From the cell containing the given text, extract its center point as (x, y) coordinate. 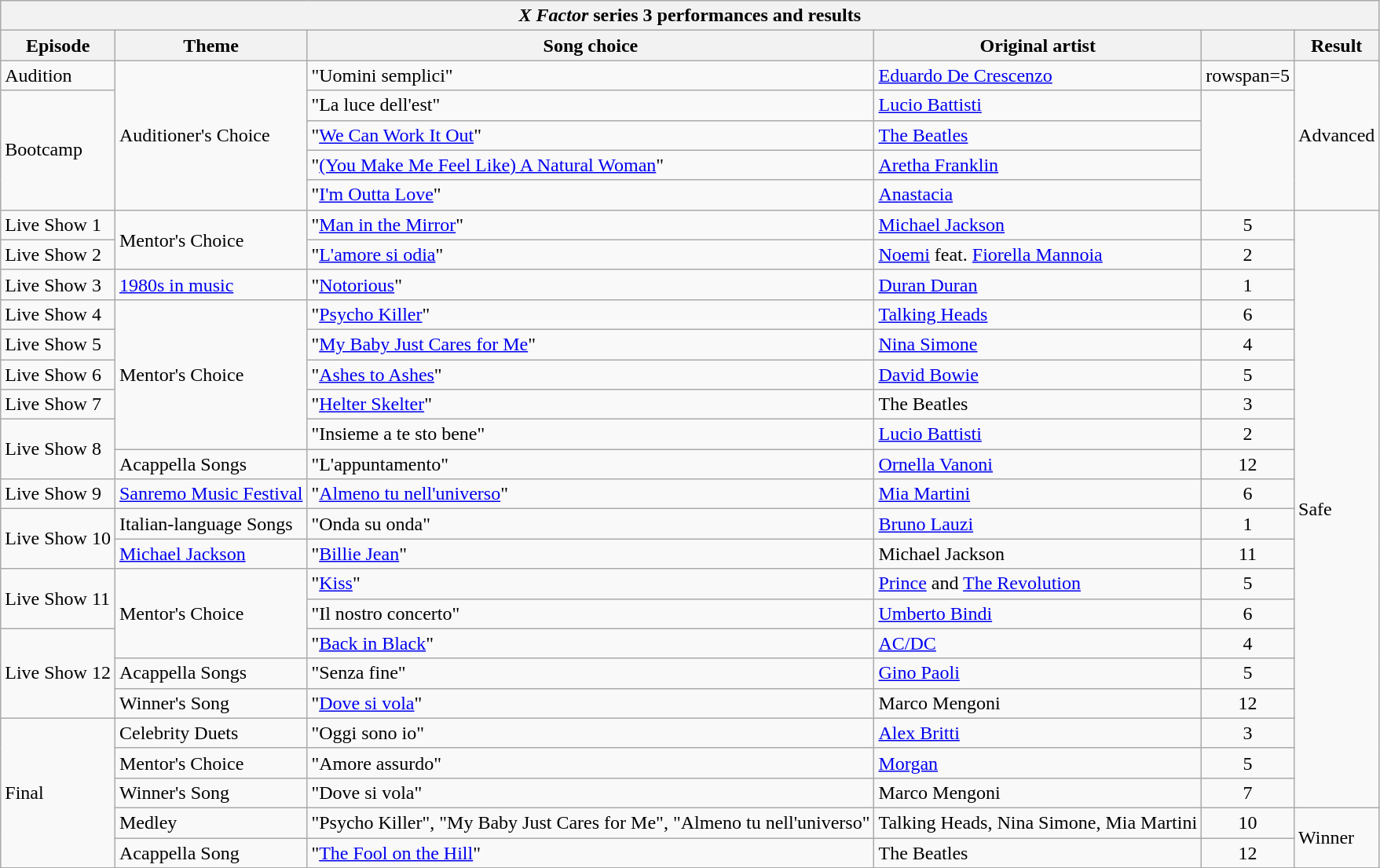
Live Show 9 (58, 494)
Celebrity Duets (210, 733)
Medley (210, 822)
Live Show 2 (58, 255)
Audition (58, 75)
Live Show 11 (58, 599)
Live Show 6 (58, 375)
Alex Britti (1038, 733)
Theme (210, 46)
Original artist (1038, 46)
"Oggi sono io" (591, 733)
"My Baby Just Cares for Me" (591, 344)
"L'amore si odia" (591, 255)
Final (58, 793)
Live Show 10 (58, 539)
Advanced (1337, 135)
"Ashes to Ashes" (591, 375)
"Insieme a te sto bene" (591, 434)
Live Show 12 (58, 673)
Anastacia (1038, 195)
"Almeno tu nell'universo" (591, 494)
"I'm Outta Love" (591, 195)
Nina Simone (1038, 344)
David Bowie (1038, 375)
Sanremo Music Festival (210, 494)
"Man in the Mirror" (591, 225)
"La luce dell'est" (591, 105)
"Amore assurdo" (591, 763)
Gino Paoli (1038, 673)
"Il nostro concerto" (591, 613)
"Helter Skelter" (591, 405)
Talking Heads (1038, 314)
Ornella Vanoni (1038, 464)
"The Fool on the Hill" (591, 852)
rowspan=5 (1248, 75)
Mia Martini (1038, 494)
Acappella Song (210, 852)
"(You Make Me Feel Like) A Natural Woman" (591, 165)
Safe (1337, 509)
"Senza fine" (591, 673)
X Factor series 3 performances and results (690, 16)
Winner (1337, 837)
Live Show 7 (58, 405)
"We Can Work It Out" (591, 135)
Umberto Bindi (1038, 613)
Live Show 1 (58, 225)
"Onda su onda" (591, 524)
7 (1248, 793)
AC/DC (1038, 643)
10 (1248, 822)
Italian-language Songs (210, 524)
Live Show 8 (58, 449)
1980s in music (210, 284)
Bootcamp (58, 150)
Song choice (591, 46)
"Psycho Killer" (591, 314)
Aretha Franklin (1038, 165)
Prince and The Revolution (1038, 584)
Duran Duran (1038, 284)
Auditioner's Choice (210, 135)
Result (1337, 46)
Live Show 5 (58, 344)
Noemi feat. Fiorella Mannoia (1038, 255)
"Uomini semplici" (591, 75)
Morgan (1038, 763)
Talking Heads, Nina Simone, Mia Martini (1038, 822)
Episode (58, 46)
"Kiss" (591, 584)
"Psycho Killer", "My Baby Just Cares for Me", "Almeno tu nell'universo" (591, 822)
"Billie Jean" (591, 554)
Live Show 4 (58, 314)
"L'appuntamento" (591, 464)
Eduardo De Crescenzo (1038, 75)
"Back in Black" (591, 643)
"Notorious" (591, 284)
Live Show 3 (58, 284)
11 (1248, 554)
Bruno Lauzi (1038, 524)
